Pinpoint the cell where the given text exists, returning its (x, y) midpoint coordinate. 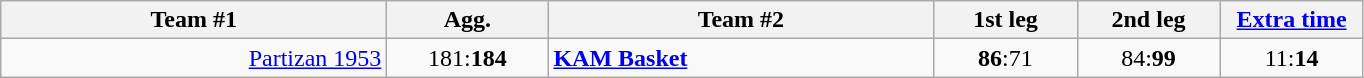
1st leg (1006, 20)
Agg. (468, 20)
Partizan 1953 (194, 58)
181:184 (468, 58)
11:14 (1292, 58)
Team #1 (194, 20)
KAM Basket (741, 58)
2nd leg (1148, 20)
84:99 (1148, 58)
Extra time (1292, 20)
86:71 (1006, 58)
Team #2 (741, 20)
